For the text-containing cell, return its midpoint in [x, y] coordinate format. 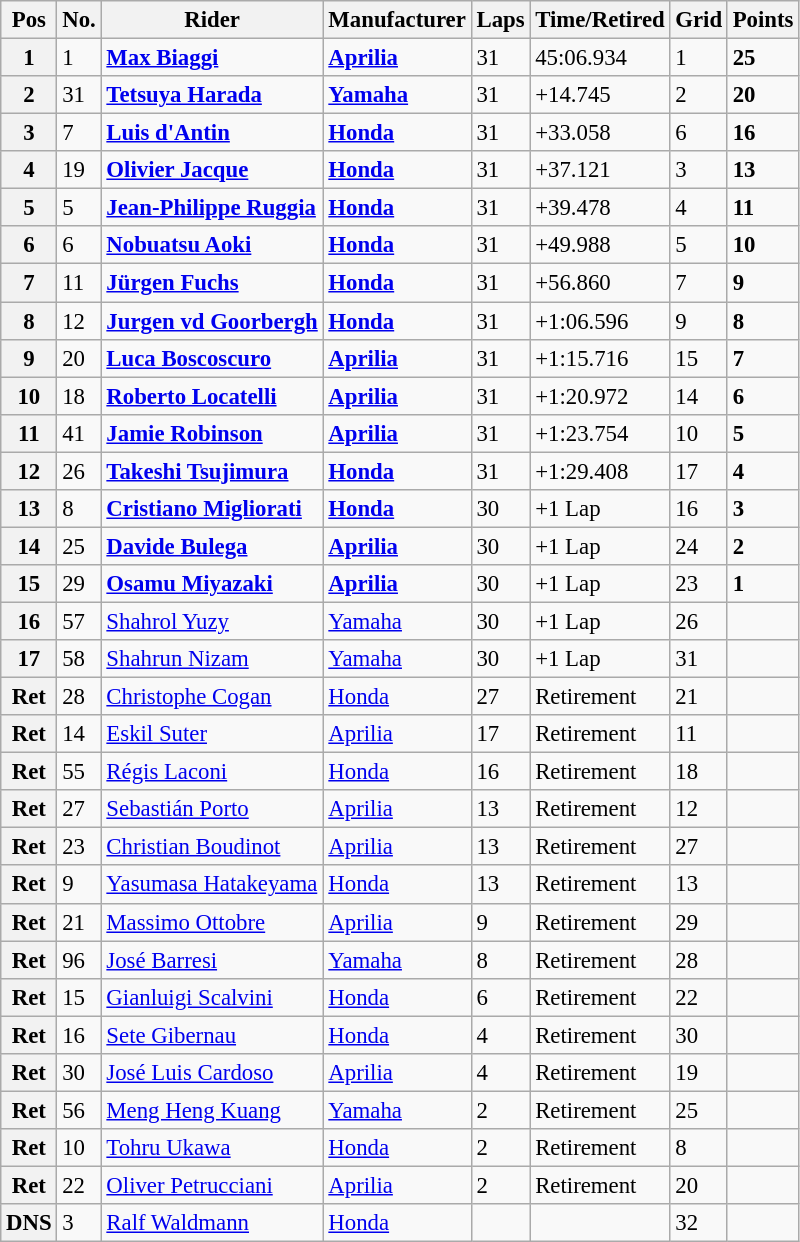
Laps [500, 20]
+1:06.596 [600, 321]
+1:29.408 [600, 471]
57 [79, 621]
Manufacturer [397, 20]
58 [79, 659]
Meng Heng Kuang [212, 1110]
24 [698, 546]
+1:23.754 [600, 433]
+37.121 [600, 170]
Nobuatsu Aoki [212, 245]
Luis d'Antin [212, 133]
No. [79, 20]
Oliver Petrucciani [212, 1185]
Max Biaggi [212, 58]
41 [79, 433]
Grid [698, 20]
Jean-Philippe Ruggia [212, 208]
Sete Gibernau [212, 1035]
Eskil Suter [212, 734]
Points [762, 20]
96 [79, 960]
Shahrol Yuzy [212, 621]
Roberto Locatelli [212, 396]
DNS [29, 1223]
+14.745 [600, 95]
Cristiano Migliorati [212, 509]
Osamu Miyazaki [212, 584]
José Luis Cardoso [212, 1073]
Christian Boudinot [212, 847]
Christophe Cogan [212, 697]
Massimo Ottobre [212, 922]
Pos [29, 20]
+56.860 [600, 283]
55 [79, 772]
Sebastián Porto [212, 809]
Tetsuya Harada [212, 95]
Time/Retired [600, 20]
Jamie Robinson [212, 433]
Yasumasa Hatakeyama [212, 885]
Luca Boscoscuro [212, 358]
Gianluigi Scalvini [212, 997]
José Barresi [212, 960]
Takeshi Tsujimura [212, 471]
Olivier Jacque [212, 170]
+49.988 [600, 245]
Rider [212, 20]
+33.058 [600, 133]
32 [698, 1223]
Tohru Ukawa [212, 1148]
Ralf Waldmann [212, 1223]
56 [79, 1110]
Régis Laconi [212, 772]
Davide Bulega [212, 546]
Shahrun Nizam [212, 659]
+39.478 [600, 208]
+1:15.716 [600, 358]
Jurgen vd Goorbergh [212, 321]
Jürgen Fuchs [212, 283]
45:06.934 [600, 58]
+1:20.972 [600, 396]
